From the cell containing the given text, extract its center point as (X, Y) coordinate. 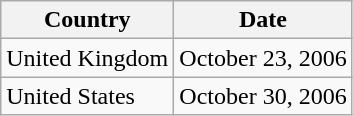
October 30, 2006 (263, 96)
Country (88, 20)
United Kingdom (88, 58)
United States (88, 96)
Date (263, 20)
October 23, 2006 (263, 58)
